Find where the given text appears and provide that cell's center as (x, y) coordinate. 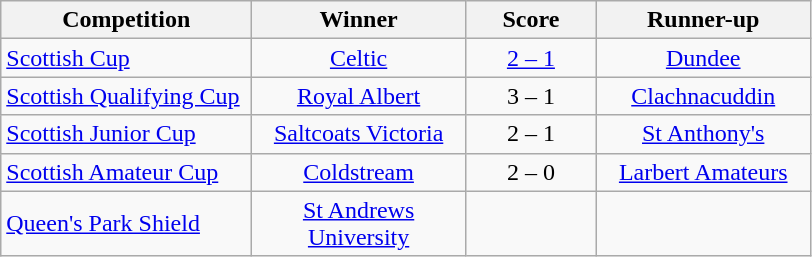
Scottish Amateur Cup (126, 172)
Scottish Cup (126, 58)
2 – 0 (530, 172)
Competition (126, 20)
Royal Albert (359, 96)
St Andrews University (359, 224)
Scottish Qualifying Cup (126, 96)
Coldstream (359, 172)
Winner (359, 20)
3 – 1 (530, 96)
Scottish Junior Cup (126, 134)
Clachnacuddin (703, 96)
Score (530, 20)
Larbert Amateurs (703, 172)
Queen's Park Shield (126, 224)
Runner-up (703, 20)
St Anthony's (703, 134)
Celtic (359, 58)
Dundee (703, 58)
Saltcoats Victoria (359, 134)
